Determine the (X, Y) coordinate at the center of the cell enclosing the given text.  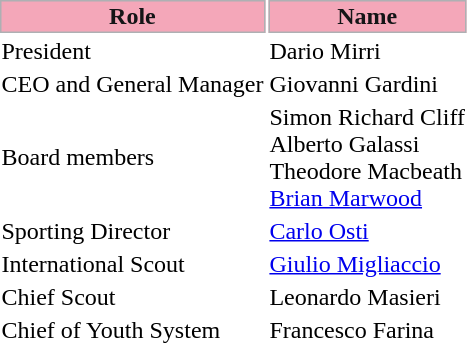
Giulio Migliaccio (368, 264)
Simon Richard Cliff Alberto Galassi Theodore Macbeath Brian Marwood (368, 158)
Giovanni Gardini (368, 84)
Leonardo Masieri (368, 297)
CEO and General Manager (132, 84)
Sporting Director (132, 231)
Chief Scout (132, 297)
International Scout (132, 264)
Name (368, 16)
Dario Mirri (368, 51)
Board members (132, 158)
Carlo Osti (368, 231)
President (132, 51)
Role (132, 16)
